Scan for the cell matching the given text and deliver its (X, Y) coordinate at center. 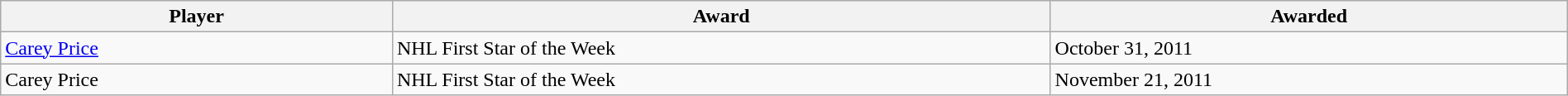
Player (197, 17)
November 21, 2011 (1308, 79)
Awarded (1308, 17)
October 31, 2011 (1308, 48)
Award (721, 17)
